From the cell containing the given text, extract its center point as (x, y) coordinate. 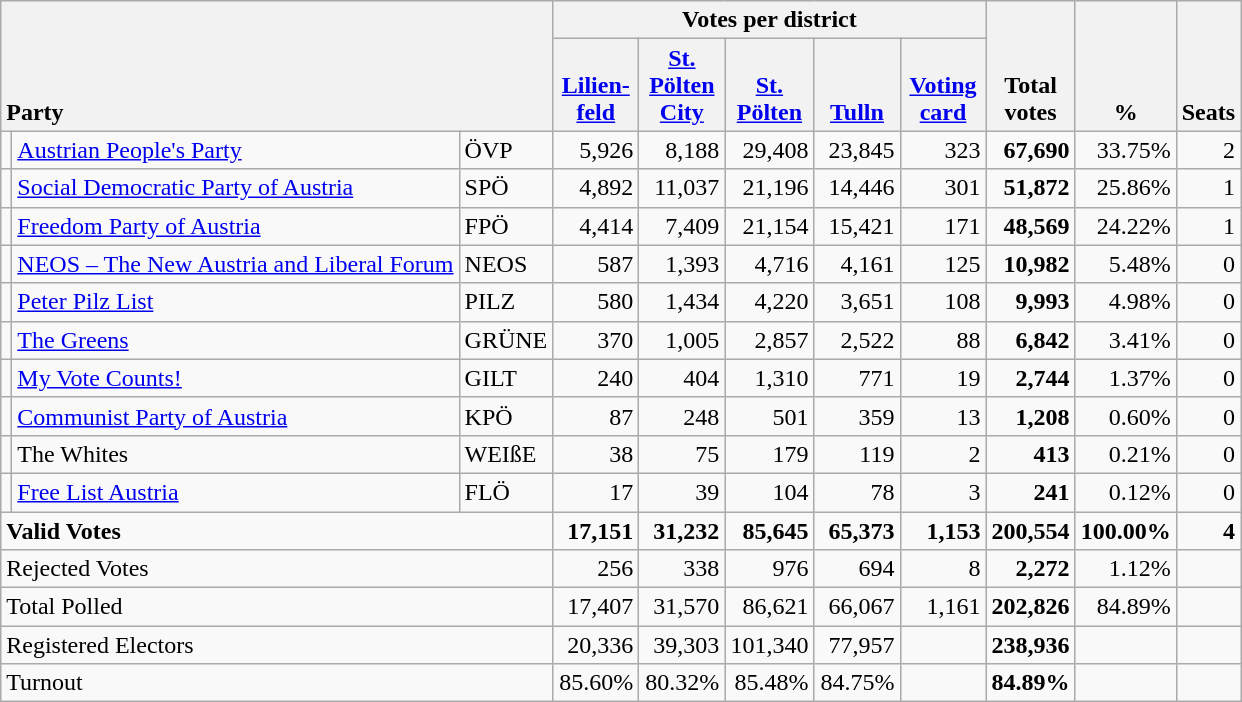
301 (943, 188)
2,857 (770, 340)
SPÖ (506, 188)
Social Democratic Party of Austria (236, 188)
85.60% (596, 683)
404 (682, 378)
104 (770, 492)
1,434 (682, 302)
323 (943, 150)
9,993 (1030, 302)
256 (596, 569)
My Vote Counts! (236, 378)
GRÜNE (506, 340)
Freedom Party of Austria (236, 226)
39,303 (682, 645)
13 (943, 416)
15,421 (857, 226)
14,446 (857, 188)
Valid Votes (277, 531)
6,842 (1030, 340)
85,645 (770, 531)
771 (857, 378)
87 (596, 416)
31,570 (682, 607)
80.32% (682, 683)
Party (277, 66)
Turnout (277, 683)
1.37% (1126, 378)
4,414 (596, 226)
Austrian People's Party (236, 150)
Peter Pilz List (236, 302)
976 (770, 569)
1,208 (1030, 416)
413 (1030, 454)
48,569 (1030, 226)
11,037 (682, 188)
Registered Electors (277, 645)
51,872 (1030, 188)
Votes per district (770, 20)
1,161 (943, 607)
33.75% (1126, 150)
29,408 (770, 150)
0.21% (1126, 454)
4,220 (770, 302)
78 (857, 492)
St.Pölten (770, 85)
NEOS (506, 264)
1.12% (1126, 569)
1,393 (682, 264)
4,161 (857, 264)
1,153 (943, 531)
4.98% (1126, 302)
119 (857, 454)
0.12% (1126, 492)
Rejected Votes (277, 569)
248 (682, 416)
17,151 (596, 531)
Communist Party of Austria (236, 416)
101,340 (770, 645)
24.22% (1126, 226)
2,522 (857, 340)
108 (943, 302)
GILT (506, 378)
3,651 (857, 302)
Totalvotes (1030, 66)
77,957 (857, 645)
125 (943, 264)
Free List Austria (236, 492)
7,409 (682, 226)
2,272 (1030, 569)
NEOS – The New Austria and Liberal Forum (236, 264)
38 (596, 454)
241 (1030, 492)
The Greens (236, 340)
8,188 (682, 150)
1,310 (770, 378)
4 (1208, 531)
39 (682, 492)
67,690 (1030, 150)
21,154 (770, 226)
Total Polled (277, 607)
580 (596, 302)
501 (770, 416)
171 (943, 226)
% (1126, 66)
2,744 (1030, 378)
65,373 (857, 531)
338 (682, 569)
587 (596, 264)
179 (770, 454)
25.86% (1126, 188)
100.00% (1126, 531)
85.48% (770, 683)
359 (857, 416)
0.60% (1126, 416)
KPÖ (506, 416)
86,621 (770, 607)
88 (943, 340)
240 (596, 378)
1,005 (682, 340)
370 (596, 340)
238,936 (1030, 645)
3 (943, 492)
St.PöltenCity (682, 85)
200,554 (1030, 531)
8 (943, 569)
17 (596, 492)
ÖVP (506, 150)
The Whites (236, 454)
Lilien-feld (596, 85)
75 (682, 454)
Seats (1208, 66)
31,232 (682, 531)
4,716 (770, 264)
FLÖ (506, 492)
66,067 (857, 607)
FPÖ (506, 226)
WEIßE (506, 454)
4,892 (596, 188)
Votingcard (943, 85)
10,982 (1030, 264)
5,926 (596, 150)
17,407 (596, 607)
3.41% (1126, 340)
694 (857, 569)
202,826 (1030, 607)
84.75% (857, 683)
23,845 (857, 150)
20,336 (596, 645)
19 (943, 378)
21,196 (770, 188)
PILZ (506, 302)
Tulln (857, 85)
5.48% (1126, 264)
